Capture the cell that displays the provided text and extract its [X, Y] central coordinate. 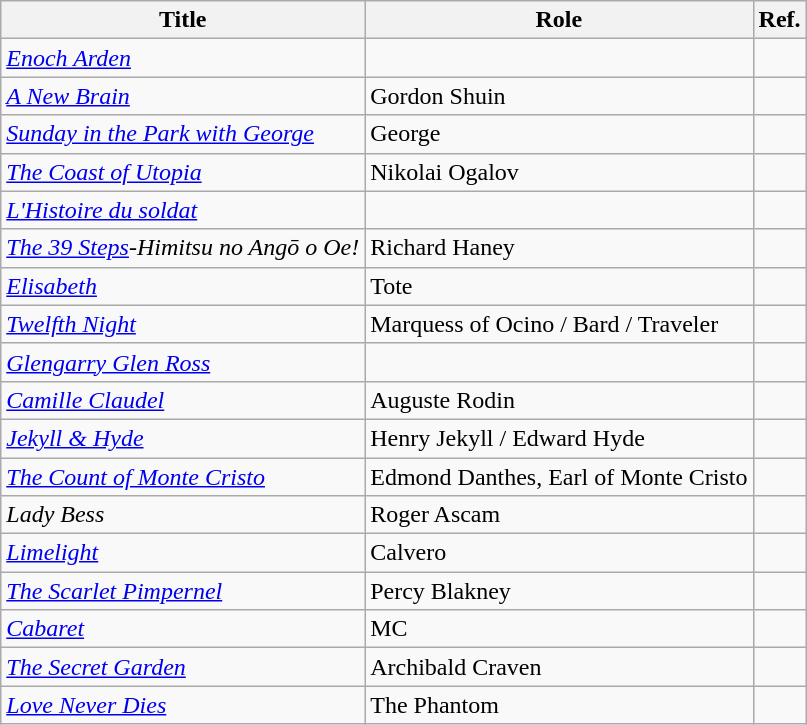
Marquess of Ocino / Bard / Traveler [559, 324]
Love Never Dies [183, 705]
A New Brain [183, 96]
The Scarlet Pimpernel [183, 591]
Edmond Danthes, Earl of Monte Cristo [559, 477]
Elisabeth [183, 286]
The 39 Steps-Himitsu no Angō o Oe! [183, 248]
Cabaret [183, 629]
Sunday in the Park with George [183, 134]
Camille Claudel [183, 400]
Role [559, 20]
L'Histoire du soldat [183, 210]
The Coast of Utopia [183, 172]
MC [559, 629]
Calvero [559, 553]
The Secret Garden [183, 667]
Title [183, 20]
Jekyll & Hyde [183, 438]
Roger Ascam [559, 515]
Twelfth Night [183, 324]
The Phantom [559, 705]
Enoch Arden [183, 58]
Ref. [780, 20]
Glengarry Glen Ross [183, 362]
Limelight [183, 553]
Percy Blakney [559, 591]
Lady Bess [183, 515]
Gordon Shuin [559, 96]
Auguste Rodin [559, 400]
Henry Jekyll / Edward Hyde [559, 438]
Tote [559, 286]
The Count of Monte Cristo [183, 477]
Nikolai Ogalov [559, 172]
George [559, 134]
Archibald Craven [559, 667]
Richard Haney [559, 248]
